Pinpoint the cell where the given text exists, returning its [x, y] midpoint coordinate. 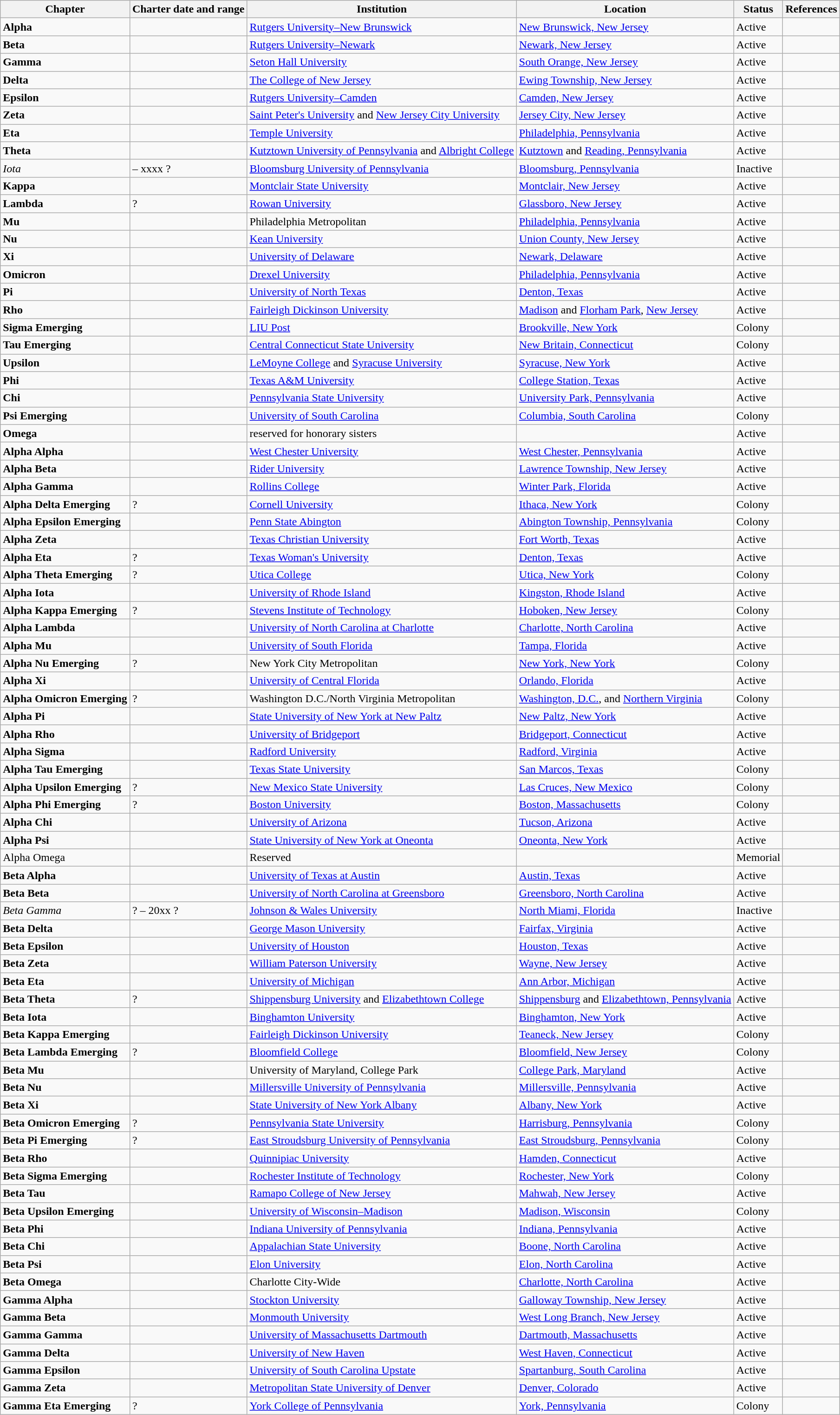
Elon, North Carolina [625, 1264]
Boston University [382, 805]
University of Bridgeport [382, 734]
Rutgers University–Newark [382, 45]
Alpha Delta Emerging [65, 504]
reserved for honorary sisters [382, 433]
Alpha Iota [65, 593]
Cornell University [382, 504]
Philadelphia Metropolitan [382, 222]
University of Rhode Island [382, 593]
Sigma Emerging [65, 327]
Reserved [382, 858]
University of South Carolina [382, 416]
Millersville, Pennsylvania [625, 1088]
Rutgers University–Camden [382, 98]
East Stroudsburg, Pennsylvania [625, 1141]
Delta [65, 80]
Kean University [382, 239]
Drexel University [382, 274]
New Brunswick, New Jersey [625, 27]
Tau Emerging [65, 345]
Elon University [382, 1264]
Beta Phi [65, 1229]
Alpha Alpha [65, 451]
Johnson & Wales University [382, 911]
Lambda [65, 203]
Madison, Wisconsin [625, 1211]
Rowan University [382, 203]
Kutztown and Reading, Pennsylvania [625, 150]
University of North Carolina at Charlotte [382, 628]
Indiana, Pennsylvania [625, 1229]
Washington, D.C., and Northern Virginia [625, 698]
LeMoyne College and Syracuse University [382, 363]
Newark, New Jersey [625, 45]
Winter Park, Florida [625, 486]
Beta Epsilon [65, 946]
University of Houston [382, 946]
West Long Branch, New Jersey [625, 1317]
State University of New York at Oneonta [382, 840]
Texas State University [382, 769]
Beta Zeta [65, 964]
East Stroudsburg University of Pennsylvania [382, 1141]
University of Arizona [382, 822]
Alpha Xi [65, 681]
Abington Township, Pennsylvania [625, 522]
New Britain, Connecticut [625, 345]
Shippensburg University and Elizabethtown College [382, 999]
Gamma Zeta [65, 1388]
Beta Beta [65, 893]
Alpha Upsilon Emerging [65, 787]
Millersville University of Pennsylvania [382, 1088]
North Miami, Florida [625, 911]
Location [625, 9]
Omega [65, 433]
Ann Arbor, Michigan [625, 981]
Status [758, 9]
Hoboken, New Jersey [625, 610]
Alpha [65, 27]
Seton Hall University [382, 62]
Beta Chi [65, 1246]
Greensboro, North Carolina [625, 893]
Gamma Alpha [65, 1299]
Indiana University of Pennsylvania [382, 1229]
Beta Omicron Emerging [65, 1123]
Rider University [382, 469]
Syracuse, New York [625, 363]
Oneonta, New York [625, 840]
Beta Sigma Emerging [65, 1176]
Gamma Epsilon [65, 1370]
Austin, Texas [625, 875]
Washington D.C./North Virginia Metropolitan [382, 698]
? – 20xx ? [189, 911]
Radford University [382, 751]
Alpha Lambda [65, 628]
Beta Lambda Emerging [65, 1052]
Charter date and range [189, 9]
Union County, New Jersey [625, 239]
Alpha Mu [65, 646]
Alpha Chi [65, 822]
Omicron [65, 274]
West Haven, Connecticut [625, 1353]
University of Central Florida [382, 681]
Alpha Rho [65, 734]
Shippensburg and Elizabethtown, Pennsylvania [625, 999]
The College of New Jersey [382, 80]
– xxxx ? [189, 168]
Gamma Eta Emerging [65, 1406]
Kutztown University of Pennsylvania and Albright College [382, 150]
San Marcos, Texas [625, 769]
Dartmouth, Massachusetts [625, 1335]
Lawrence Township, New Jersey [625, 469]
Alpha Sigma [65, 751]
Gamma Gamma [65, 1335]
State University of New York Albany [382, 1105]
South Orange, New Jersey [625, 62]
Alpha Omicron Emerging [65, 698]
Beta Xi [65, 1105]
Alpha Gamma [65, 486]
Quinnipiac University [382, 1158]
York College of Pennsylvania [382, 1406]
Tampa, Florida [625, 646]
Utica, New York [625, 575]
Denver, Colorado [625, 1388]
Beta Omega [65, 1282]
University Park, Pennsylvania [625, 398]
Beta [65, 45]
Columbia, South Carolina [625, 416]
Boston, Massachusetts [625, 805]
Alpha Theta Emerging [65, 575]
University of Maryland, College Park [382, 1069]
University of Texas at Austin [382, 875]
Binghamton University [382, 1017]
Houston, Texas [625, 946]
Beta Rho [65, 1158]
Rochester, New York [625, 1176]
Bloomsburg, Pennsylvania [625, 168]
Beta Gamma [65, 911]
Gamma [65, 62]
Zeta [65, 115]
Spartanburg, South Carolina [625, 1370]
Kingston, Rhode Island [625, 593]
Alpha Omega [65, 858]
State University of New York at New Paltz [382, 716]
Appalachian State University [382, 1246]
Alpha Nu Emerging [65, 663]
Kappa [65, 186]
University of South Florida [382, 646]
References [812, 9]
College Station, Texas [625, 380]
College Park, Maryland [625, 1069]
Wayne, New Jersey [625, 964]
Boone, North Carolina [625, 1246]
Alpha Tau Emerging [65, 769]
Newark, Delaware [625, 257]
Bloomfield College [382, 1052]
New York, New York [625, 663]
Xi [65, 257]
Utica College [382, 575]
University of Massachusetts Dartmouth [382, 1335]
Alpha Psi [65, 840]
Ramapo College of New Jersey [382, 1193]
Iota [65, 168]
Stockton University [382, 1299]
Rochester Institute of Technology [382, 1176]
Alpha Pi [65, 716]
Temple University [382, 133]
Hamden, Connecticut [625, 1158]
New Mexico State University [382, 787]
University of New Haven [382, 1353]
Monmouth University [382, 1317]
Alpha Beta [65, 469]
West Chester, Pennsylvania [625, 451]
Charlotte City-Wide [382, 1282]
University of South Carolina Upstate [382, 1370]
University of North Texas [382, 292]
Theta [65, 150]
Bloomfield, New Jersey [625, 1052]
Upsilon [65, 363]
Tucson, Arizona [625, 822]
Beta Iota [65, 1017]
Alpha Kappa Emerging [65, 610]
Fairfax, Virginia [625, 928]
Jersey City, New Jersey [625, 115]
Galloway Township, New Jersey [625, 1299]
Beta Eta [65, 981]
Bloomsburg University of Pennsylvania [382, 168]
William Paterson University [382, 964]
Orlando, Florida [625, 681]
Eta [65, 133]
Montclair State University [382, 186]
Rho [65, 310]
Ewing Township, New Jersey [625, 80]
Rollins College [382, 486]
Central Connecticut State University [382, 345]
Binghamton, New York [625, 1017]
Rutgers University–New Brunswick [382, 27]
Psi Emerging [65, 416]
University of Wisconsin–Madison [382, 1211]
Harrisburg, Pennsylvania [625, 1123]
Madison and Florham Park, New Jersey [625, 310]
Stevens Institute of Technology [382, 610]
Beta Psi [65, 1264]
University of Delaware [382, 257]
Glassboro, New Jersey [625, 203]
Alpha Epsilon Emerging [65, 522]
Epsilon [65, 98]
New York City Metropolitan [382, 663]
Phi [65, 380]
LIU Post [382, 327]
Las Cruces, New Mexico [625, 787]
Nu [65, 239]
Metropolitan State University of Denver [382, 1388]
Beta Kappa Emerging [65, 1034]
Brookville, New York [625, 327]
Chapter [65, 9]
Beta Nu [65, 1088]
York, Pennsylvania [625, 1406]
New Paltz, New York [625, 716]
Fort Worth, Texas [625, 540]
University of North Carolina at Greensboro [382, 893]
Gamma Delta [65, 1353]
Pi [65, 292]
Texas Christian University [382, 540]
Ithaca, New York [625, 504]
Alpha Phi Emerging [65, 805]
Montclair, New Jersey [625, 186]
Beta Mu [65, 1069]
Beta Alpha [65, 875]
Saint Peter's University and New Jersey City University [382, 115]
Alpha Eta [65, 557]
Institution [382, 9]
Radford, Virginia [625, 751]
Beta Delta [65, 928]
Texas Woman's University [382, 557]
Memorial [758, 858]
Mu [65, 222]
Teaneck, New Jersey [625, 1034]
Beta Pi Emerging [65, 1141]
Beta Theta [65, 999]
Chi [65, 398]
George Mason University [382, 928]
Texas A&M University [382, 380]
Beta Tau [65, 1193]
Camden, New Jersey [625, 98]
Bridgeport, Connecticut [625, 734]
Alpha Zeta [65, 540]
Penn State Abington [382, 522]
University of Michigan [382, 981]
Mahwah, New Jersey [625, 1193]
West Chester University [382, 451]
Gamma Beta [65, 1317]
Albany, New York [625, 1105]
Beta Upsilon Emerging [65, 1211]
